Return (X, Y) of the center of cell containing provided text 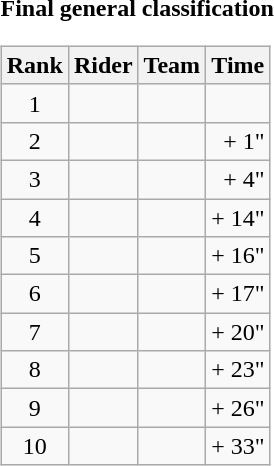
+ 16" (238, 256)
8 (34, 370)
+ 26" (238, 408)
1 (34, 103)
9 (34, 408)
10 (34, 446)
Time (238, 65)
7 (34, 332)
5 (34, 256)
+ 23" (238, 370)
2 (34, 141)
+ 20" (238, 332)
Rider (103, 65)
+ 17" (238, 294)
+ 33" (238, 446)
4 (34, 217)
+ 14" (238, 217)
+ 4" (238, 179)
3 (34, 179)
Team (172, 65)
+ 1" (238, 141)
6 (34, 294)
Rank (34, 65)
